Capture the cell that displays the provided text and extract its [x, y] central coordinate. 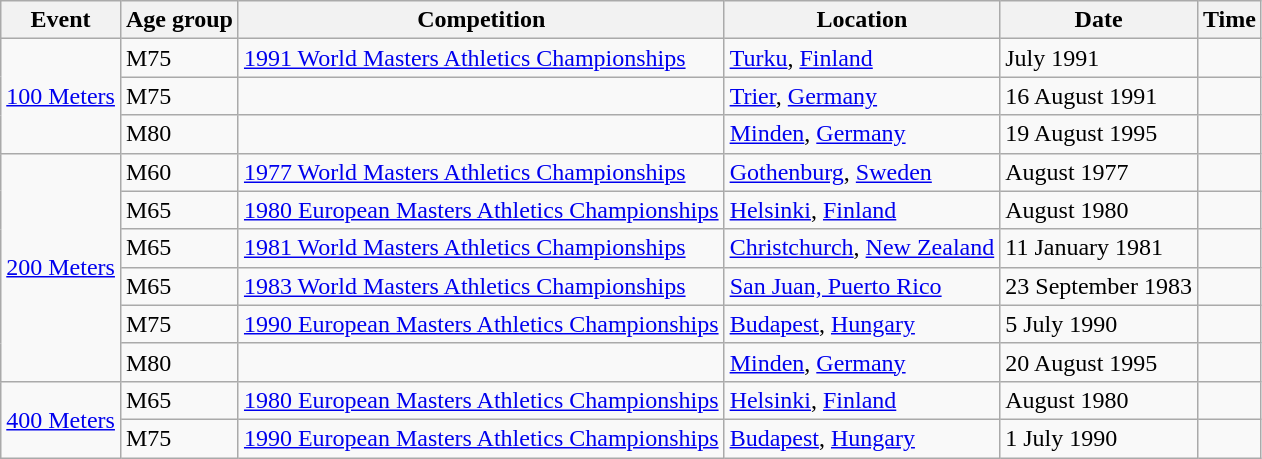
1991 World Masters Athletics Championships [481, 58]
1977 World Masters Athletics Championships [481, 172]
19 August 1995 [1099, 134]
20 August 1995 [1099, 362]
July 1991 [1099, 58]
100 Meters [61, 96]
Christchurch, New Zealand [862, 248]
5 July 1990 [1099, 324]
23 September 1983 [1099, 286]
11 January 1981 [1099, 248]
Date [1099, 20]
Age group [179, 20]
Competition [481, 20]
Gothenburg, Sweden [862, 172]
Location [862, 20]
M60 [179, 172]
1981 World Masters Athletics Championships [481, 248]
1 July 1990 [1099, 438]
Time [1229, 20]
16 August 1991 [1099, 96]
200 Meters [61, 267]
Event [61, 20]
1983 World Masters Athletics Championships [481, 286]
Trier, Germany [862, 96]
Turku, Finland [862, 58]
August 1977 [1099, 172]
400 Meters [61, 419]
San Juan, Puerto Rico [862, 286]
